From the cell containing the given text, extract its center point as [x, y] coordinate. 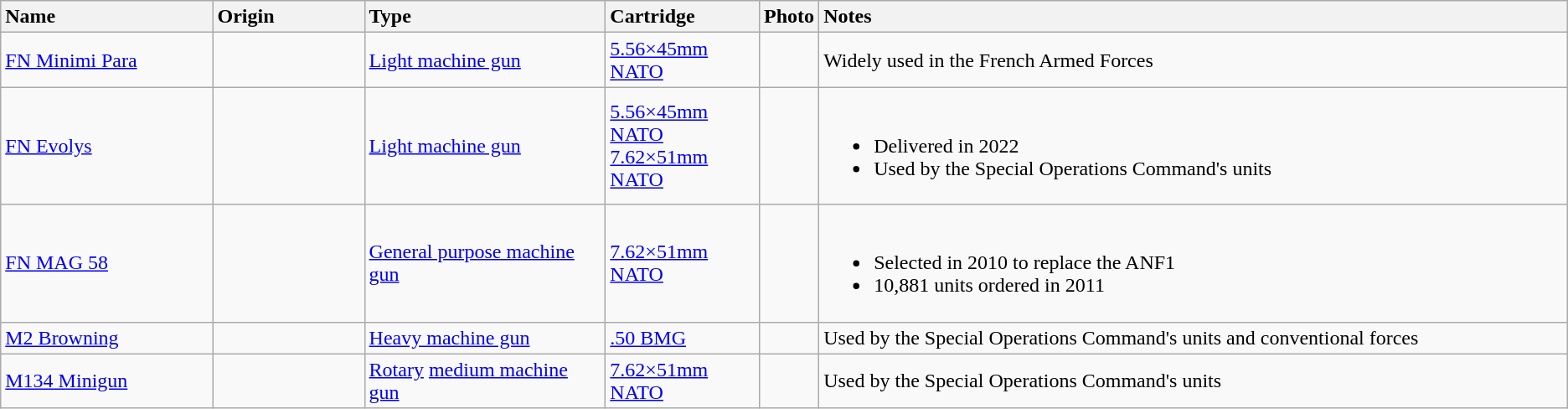
FN Evolys [107, 146]
FN MAG 58 [107, 263]
Used by the Special Operations Command's units and conventional forces [1194, 338]
Type [485, 17]
Heavy machine gun [485, 338]
Delivered in 2022Used by the Special Operations Command's units [1194, 146]
Widely used in the French Armed Forces [1194, 60]
.50 BMG [683, 338]
M134 Minigun [107, 381]
Notes [1194, 17]
Origin [288, 17]
Cartridge [683, 17]
Name [107, 17]
5.56×45mm NATO7.62×51mm NATO [683, 146]
General purpose machine gun [485, 263]
Photo [789, 17]
FN Minimi Para [107, 60]
Selected in 2010 to replace the ANF110,881 units ordered in 2011 [1194, 263]
M2 Browning [107, 338]
Rotary medium machine gun [485, 381]
5.56×45mm NATO [683, 60]
Used by the Special Operations Command's units [1194, 381]
